Output the [X, Y] coordinate of the center of the cell containing the given text.  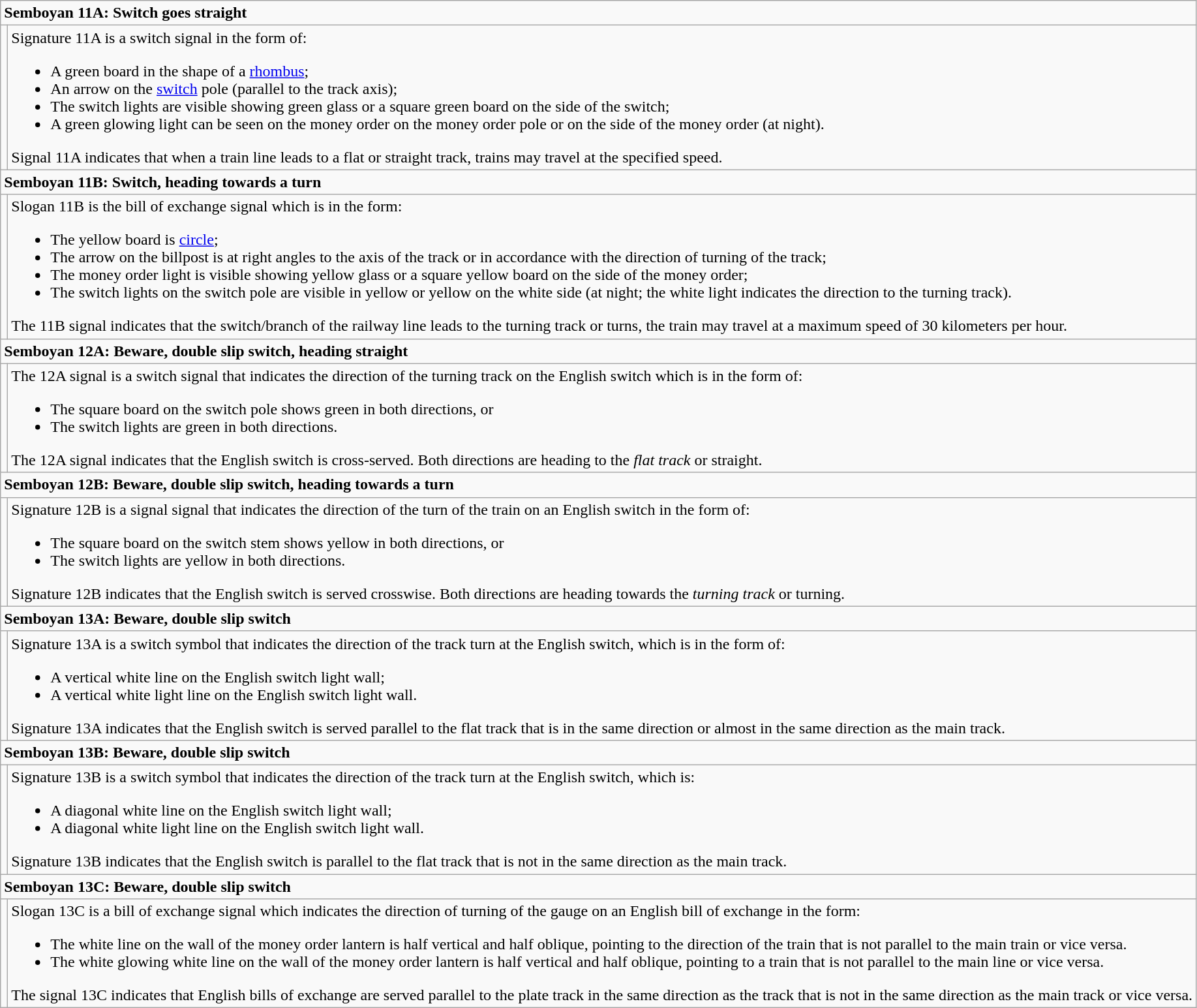
Semboyan 11A: Switch goes straight [599, 13]
Semboyan 13B: Beware, double slip switch [599, 752]
Semboyan 13A: Beware, double slip switch [599, 619]
Semboyan 12B: Beware, double slip switch, heading towards a turn [599, 485]
Semboyan 11B: Switch, heading towards a turn [599, 182]
Semboyan 12A: Beware, double slip switch, heading straight [599, 351]
Semboyan 13C: Beware, double slip switch [599, 887]
